Return the [x, y] coordinate for the center point of the cell that contains the specified text.  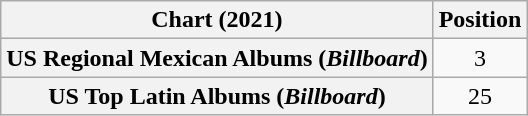
Chart (2021) [217, 20]
US Regional Mexican Albums (Billboard) [217, 58]
25 [480, 96]
3 [480, 58]
US Top Latin Albums (Billboard) [217, 96]
Position [480, 20]
